Determine the (X, Y) coordinate at the center of the cell enclosing the given text.  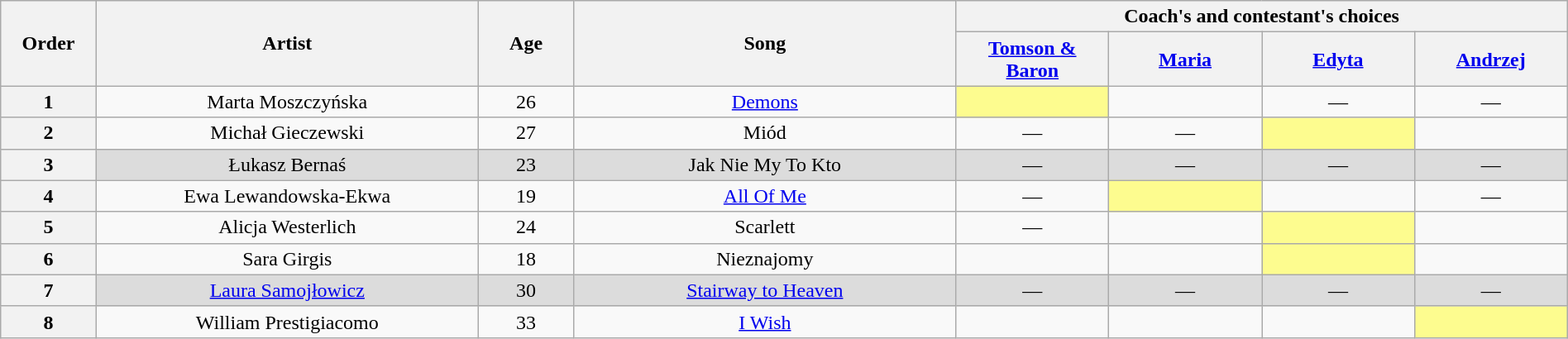
Sara Girgis (287, 259)
Edyta (1338, 60)
18 (526, 259)
Andrzej (1490, 60)
2 (49, 133)
Laura Samojłowicz (287, 290)
Jak Nie My To Kto (765, 165)
Nieznajomy (765, 259)
19 (526, 196)
Artist (287, 43)
Demons (765, 102)
7 (49, 290)
Scarlett (765, 227)
Michał Gieczewski (287, 133)
27 (526, 133)
1 (49, 102)
26 (526, 102)
William Prestigiacomo (287, 322)
Coach's and contestant's choices (1262, 17)
All Of Me (765, 196)
Marta Moszczyńska (287, 102)
33 (526, 322)
I Wish (765, 322)
Ewa Lewandowska-Ekwa (287, 196)
24 (526, 227)
Stairway to Heaven (765, 290)
23 (526, 165)
Song (765, 43)
Tomson & Baron (1032, 60)
4 (49, 196)
Miód (765, 133)
3 (49, 165)
Alicja Westerlich (287, 227)
6 (49, 259)
5 (49, 227)
Order (49, 43)
Age (526, 43)
8 (49, 322)
Łukasz Bernaś (287, 165)
Maria (1186, 60)
30 (526, 290)
